From the cell containing the given text, extract its center point as (x, y) coordinate. 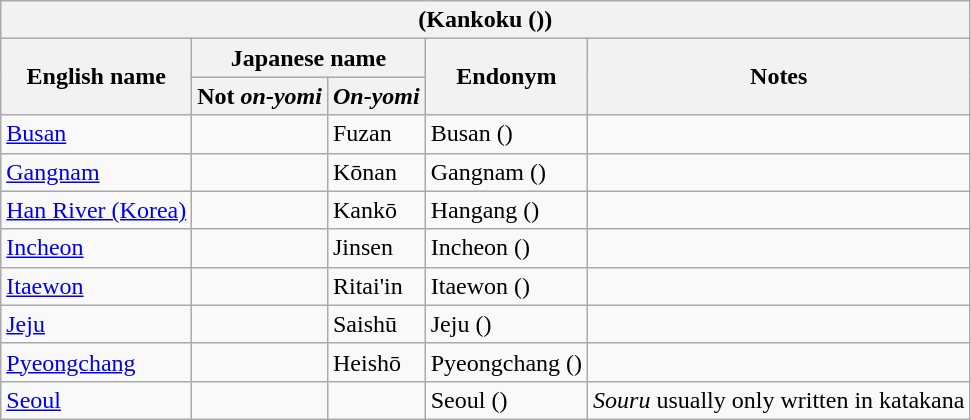
Pyeongchang () (506, 362)
Kankō (376, 210)
Jeju (96, 324)
Gangnam (96, 172)
Busan () (506, 134)
Endonym (506, 77)
English name (96, 77)
Jeju () (506, 324)
Itaewon (96, 286)
Japanese name (308, 58)
Saishū (376, 324)
Seoul () (506, 400)
Itaewon () (506, 286)
Not on-yomi (260, 96)
Heishō (376, 362)
Han River (Korea) (96, 210)
Hangang () (506, 210)
Jinsen (376, 248)
On-yomi (376, 96)
Kōnan (376, 172)
Notes (779, 77)
Pyeongchang (96, 362)
Ritai'in (376, 286)
Souru usually only written in katakana (779, 400)
Busan (96, 134)
Gangnam () (506, 172)
Incheon () (506, 248)
Seoul (96, 400)
(Kankoku ()) (486, 20)
Incheon (96, 248)
Fuzan (376, 134)
